Return the [x, y] coordinate for the center point of the cell that contains the specified text.  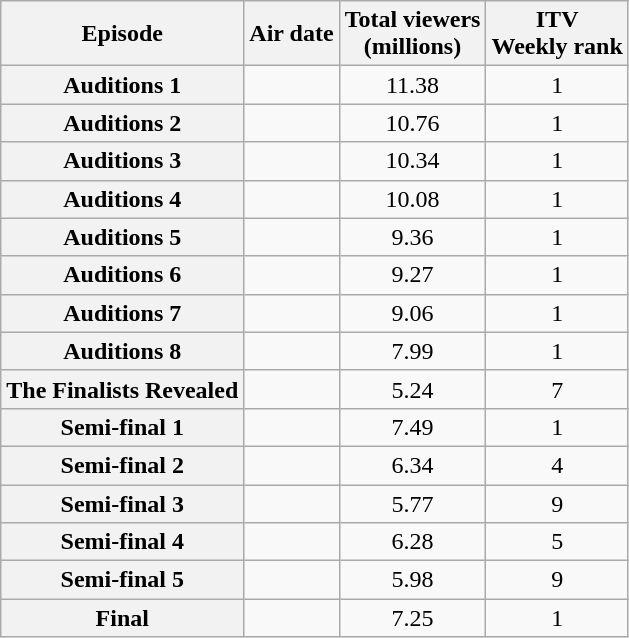
10.08 [412, 199]
Semi-final 5 [122, 580]
5 [557, 542]
7.99 [412, 351]
The Finalists Revealed [122, 389]
5.77 [412, 503]
Auditions 1 [122, 85]
Auditions 3 [122, 161]
9.06 [412, 313]
Auditions 4 [122, 199]
9.36 [412, 237]
Semi-final 4 [122, 542]
Air date [292, 34]
4 [557, 465]
ITVWeekly rank [557, 34]
Episode [122, 34]
Auditions 6 [122, 275]
6.28 [412, 542]
Total viewers(millions) [412, 34]
Semi-final 3 [122, 503]
Auditions 7 [122, 313]
10.34 [412, 161]
Semi-final 2 [122, 465]
10.76 [412, 123]
5.98 [412, 580]
7 [557, 389]
7.25 [412, 618]
Auditions 5 [122, 237]
Final [122, 618]
Auditions 8 [122, 351]
7.49 [412, 427]
6.34 [412, 465]
Semi-final 1 [122, 427]
5.24 [412, 389]
Auditions 2 [122, 123]
11.38 [412, 85]
9.27 [412, 275]
